Detect which cell encompasses the target text, then output its [x, y] center coordinate. 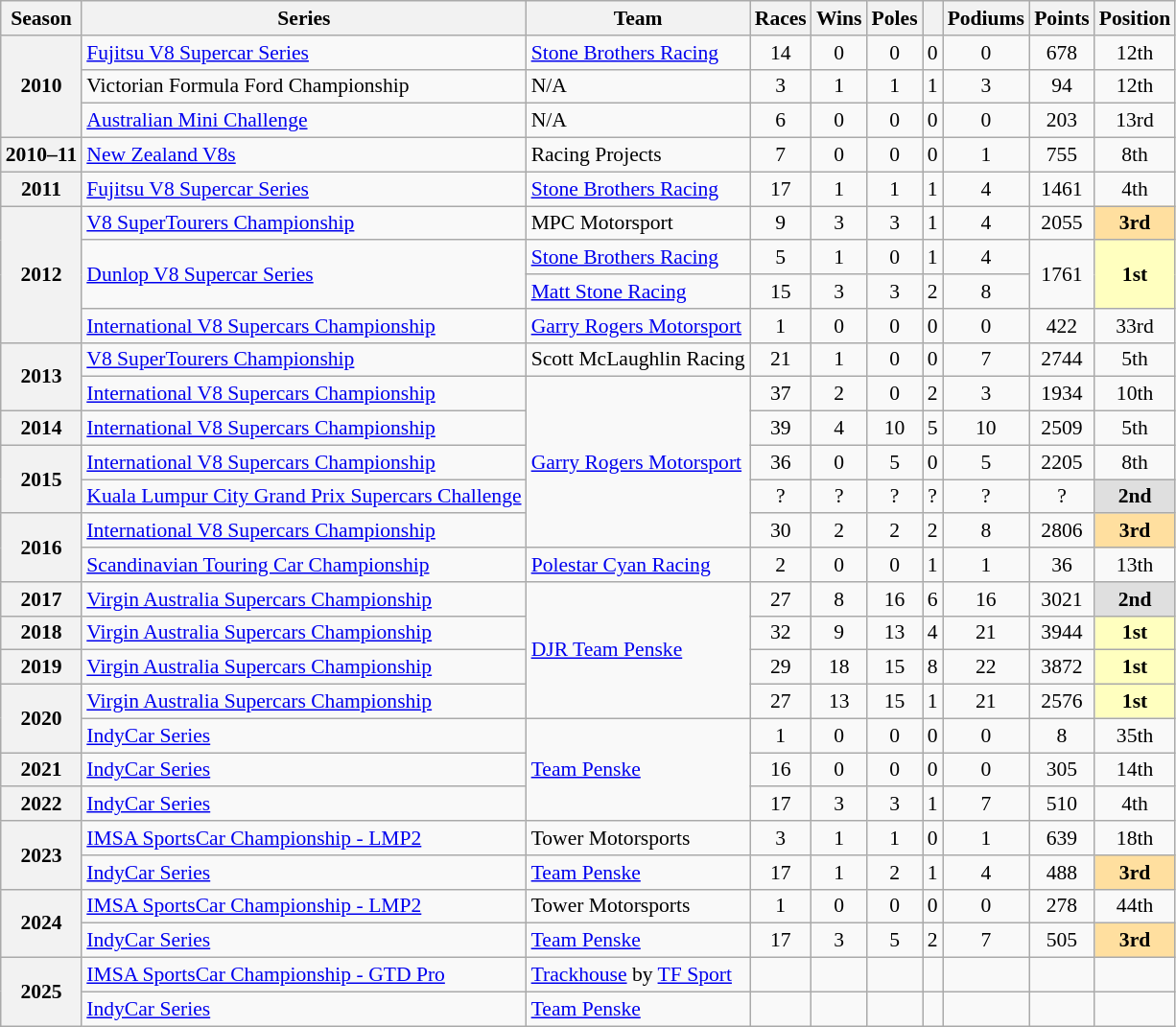
32 [781, 633]
678 [1062, 53]
Dunlop V8 Supercar Series [303, 274]
2806 [1062, 531]
2011 [41, 189]
18 [839, 667]
2022 [41, 805]
Australian Mini Challenge [303, 121]
2014 [41, 429]
2744 [1062, 360]
488 [1062, 873]
Scott McLaughlin Racing [639, 360]
2020 [41, 719]
22 [986, 667]
3021 [1062, 599]
510 [1062, 805]
30 [781, 531]
305 [1062, 770]
2021 [41, 770]
94 [1062, 86]
639 [1062, 838]
44th [1135, 906]
2018 [41, 633]
New Zealand V8s [303, 155]
Victorian Formula Ford Championship [303, 86]
MPC Motorsport [639, 223]
Series [303, 18]
37 [781, 394]
39 [781, 429]
Position [1135, 18]
2025 [41, 992]
2010 [41, 86]
1761 [1062, 274]
Poles [895, 18]
505 [1062, 941]
18th [1135, 838]
2055 [1062, 223]
Points [1062, 18]
2023 [41, 855]
2015 [41, 479]
Scandinavian Touring Car Championship [303, 565]
2019 [41, 667]
14 [781, 53]
29 [781, 667]
DJR Team Penske [639, 650]
2012 [41, 274]
2013 [41, 376]
13th [1135, 565]
Team [639, 18]
2017 [41, 599]
Polestar Cyan Racing [639, 565]
Podiums [986, 18]
3944 [1062, 633]
755 [1062, 155]
1934 [1062, 394]
422 [1062, 326]
33rd [1135, 326]
3872 [1062, 667]
2576 [1062, 702]
35th [1135, 735]
Matt Stone Racing [639, 292]
13rd [1135, 121]
Racing Projects [639, 155]
Wins [839, 18]
2010–11 [41, 155]
2509 [1062, 429]
Kuala Lumpur City Grand Prix Supercars Challenge [303, 497]
IMSA SportsCar Championship - GTD Pro [303, 975]
2205 [1062, 462]
14th [1135, 770]
203 [1062, 121]
Season [41, 18]
2016 [41, 549]
2024 [41, 922]
1461 [1062, 189]
10th [1135, 394]
278 [1062, 906]
Trackhouse by TF Sport [639, 975]
Races [781, 18]
